Find where the given text appears and provide that cell's center as (X, Y) coordinate. 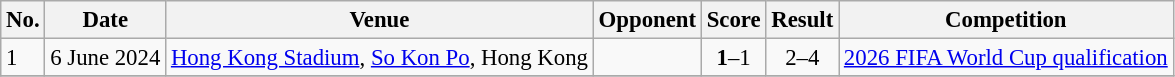
1–1 (734, 58)
6 June 2024 (106, 58)
No. (23, 20)
Date (106, 20)
Hong Kong Stadium, So Kon Po, Hong Kong (380, 58)
2–4 (802, 58)
2026 FIFA World Cup qualification (1006, 58)
1 (23, 58)
Competition (1006, 20)
Score (734, 20)
Venue (380, 20)
Result (802, 20)
Opponent (647, 20)
